Scan for the cell matching the given text and deliver its (x, y) coordinate at center. 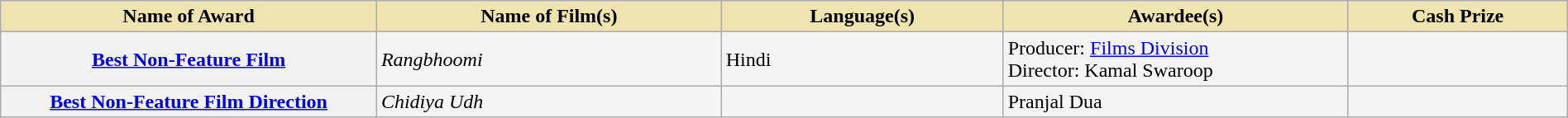
Awardee(s) (1176, 17)
Chidiya Udh (549, 101)
Producer: Films DivisionDirector: Kamal Swaroop (1176, 59)
Pranjal Dua (1176, 101)
Cash Prize (1457, 17)
Name of Film(s) (549, 17)
Rangbhoomi (549, 59)
Name of Award (189, 17)
Hindi (862, 59)
Best Non-Feature Film Direction (189, 101)
Language(s) (862, 17)
Best Non-Feature Film (189, 59)
